From the cell containing the given text, extract its center point as [x, y] coordinate. 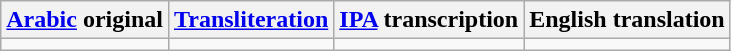
IPA transcription [429, 20]
Transliteration [250, 20]
Arabic original [85, 20]
English translation [627, 20]
